Return the [X, Y] coordinate for the center point of the cell that contains the specified text.  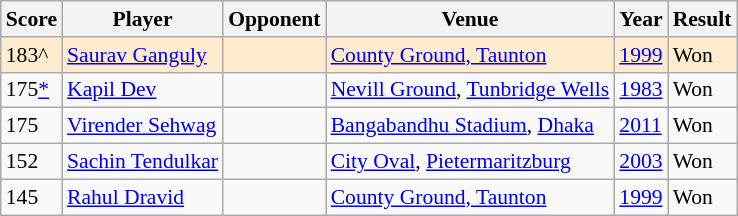
2011 [640, 126]
Kapil Dev [142, 90]
175 [32, 126]
Bangabandhu Stadium, Dhaka [470, 126]
145 [32, 197]
Sachin Tendulkar [142, 162]
Rahul Dravid [142, 197]
City Oval, Pietermaritzburg [470, 162]
1983 [640, 90]
Player [142, 19]
2003 [640, 162]
152 [32, 162]
Score [32, 19]
Venue [470, 19]
Nevill Ground, Tunbridge Wells [470, 90]
Virender Sehwag [142, 126]
183^ [32, 55]
Opponent [274, 19]
Saurav Ganguly [142, 55]
175* [32, 90]
Year [640, 19]
Result [702, 19]
